Provide the [x, y] coordinate of the cell's center where the given text is located.  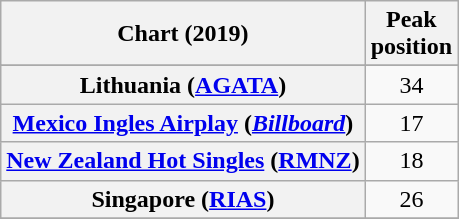
Peakposition [411, 34]
34 [411, 85]
Chart (2019) [183, 34]
26 [411, 199]
18 [411, 161]
Lithuania (AGATA) [183, 85]
Mexico Ingles Airplay (Billboard) [183, 123]
Singapore (RIAS) [183, 199]
New Zealand Hot Singles (RMNZ) [183, 161]
17 [411, 123]
